Search for the cell housing the specified text and yield its [x, y] center coordinate. 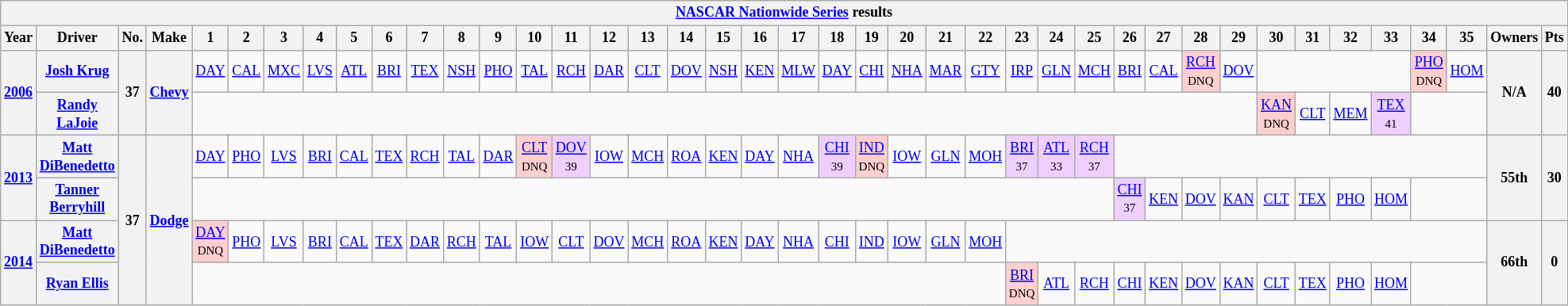
IRP [1021, 71]
Josh Krug [77, 71]
RCHDNQ [1200, 71]
Owners [1515, 38]
29 [1239, 38]
1 [210, 38]
28 [1200, 38]
18 [837, 38]
8 [461, 38]
13 [648, 38]
Tanner Berryhill [77, 199]
2013 [19, 178]
0 [1555, 263]
33 [1391, 38]
9 [499, 38]
Chevy [169, 92]
BRI37 [1021, 156]
Dodge [169, 220]
2014 [19, 263]
MEM [1350, 114]
MLW [799, 71]
7 [426, 38]
PHODNQ [1429, 71]
12 [609, 38]
BRIDNQ [1021, 284]
CHI39 [837, 156]
23 [1021, 38]
25 [1094, 38]
21 [946, 38]
DOV39 [571, 156]
N/A [1515, 92]
35 [1467, 38]
19 [872, 38]
15 [723, 38]
CLTDNQ [535, 156]
26 [1130, 38]
40 [1555, 92]
2 [246, 38]
31 [1312, 38]
24 [1057, 38]
MAR [946, 71]
2006 [19, 92]
IND [872, 242]
16 [760, 38]
6 [389, 38]
17 [799, 38]
Make [169, 38]
Pts [1555, 38]
4 [319, 38]
ATL33 [1057, 156]
20 [907, 38]
DAYDNQ [210, 242]
CHI37 [1130, 199]
Year [19, 38]
5 [354, 38]
55th [1515, 178]
GTY [986, 71]
22 [986, 38]
10 [535, 38]
34 [1429, 38]
66th [1515, 263]
Driver [77, 38]
KANDNQ [1277, 114]
RCH37 [1094, 156]
Randy LaJoie [77, 114]
INDDNQ [872, 156]
32 [1350, 38]
No. [132, 38]
TEX41 [1391, 114]
11 [571, 38]
MXC [284, 71]
NASCAR Nationwide Series results [784, 13]
3 [284, 38]
14 [687, 38]
Ryan Ellis [77, 284]
27 [1164, 38]
